Scan for the cell matching the given text and deliver its (X, Y) coordinate at center. 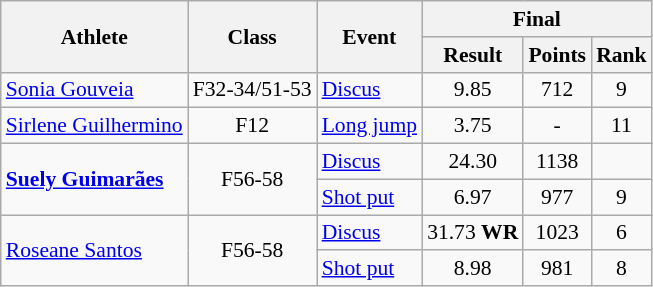
1023 (557, 233)
6 (622, 233)
31.73 WR (472, 233)
3.75 (472, 126)
712 (557, 90)
6.97 (472, 197)
Long jump (370, 126)
Event (370, 36)
F12 (252, 126)
11 (622, 126)
Sirlene Guilhermino (94, 126)
F32-34/51-53 (252, 90)
24.30 (472, 162)
Final (537, 19)
8.98 (472, 269)
977 (557, 197)
Roseane Santos (94, 250)
Suely Guimarães (94, 180)
981 (557, 269)
Result (472, 55)
Sonia Gouveia (94, 90)
8 (622, 269)
- (557, 126)
1138 (557, 162)
9.85 (472, 90)
Athlete (94, 36)
Class (252, 36)
Points (557, 55)
Rank (622, 55)
